Locate the cell with the specified text and output its (X, Y) center coordinate. 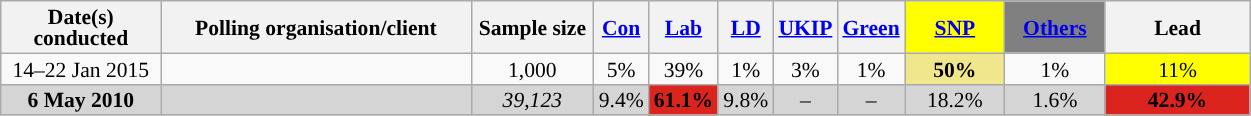
LD (746, 27)
Lead (1178, 27)
Date(s)conducted (81, 27)
18.2% (955, 100)
6 May 2010 (81, 100)
61.1% (684, 100)
39% (684, 68)
50% (955, 68)
Con (622, 27)
Polling organisation/client (316, 27)
39,123 (532, 100)
1,000 (532, 68)
UKIP (805, 27)
11% (1178, 68)
42.9% (1178, 100)
Lab (684, 27)
Sample size (532, 27)
3% (805, 68)
14–22 Jan 2015 (81, 68)
5% (622, 68)
1.6% (1055, 100)
9.4% (622, 100)
Others (1055, 27)
9.8% (746, 100)
Green (870, 27)
SNP (955, 27)
